For the text-containing cell, return its midpoint in [X, Y] coordinate format. 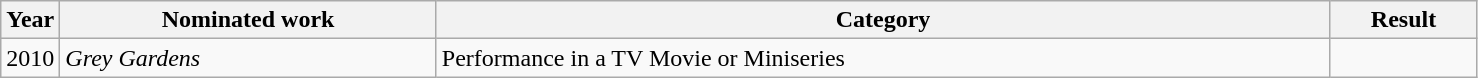
Result [1404, 20]
Performance in a TV Movie or Miniseries [882, 58]
Grey Gardens [248, 58]
Year [30, 20]
Category [882, 20]
2010 [30, 58]
Nominated work [248, 20]
